Locate the cell with the specified text and output its [x, y] center coordinate. 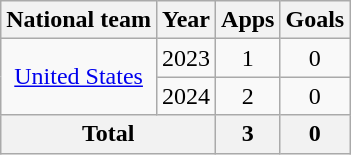
3 [248, 134]
National team [79, 20]
2 [248, 96]
2023 [186, 58]
2024 [186, 96]
1 [248, 58]
Goals [315, 20]
Year [186, 20]
Total [108, 134]
United States [79, 77]
Apps [248, 20]
